Scan for the cell matching the given text and deliver its (x, y) coordinate at center. 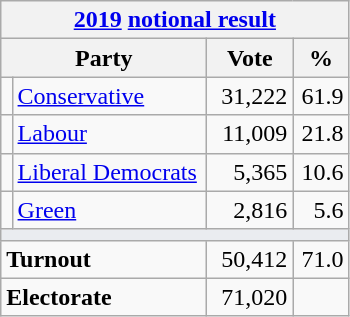
21.8 (321, 134)
Liberal Democrats (110, 172)
Vote (250, 58)
31,222 (250, 96)
% (321, 58)
2019 notional result (175, 20)
11,009 (250, 134)
50,412 (250, 259)
71.0 (321, 259)
Green (110, 210)
Conservative (110, 96)
2,816 (250, 210)
Turnout (104, 259)
61.9 (321, 96)
5,365 (250, 172)
10.6 (321, 172)
71,020 (250, 297)
5.6 (321, 210)
Party (104, 58)
Labour (110, 134)
Electorate (104, 297)
